Detect which cell encompasses the target text, then output its (X, Y) center coordinate. 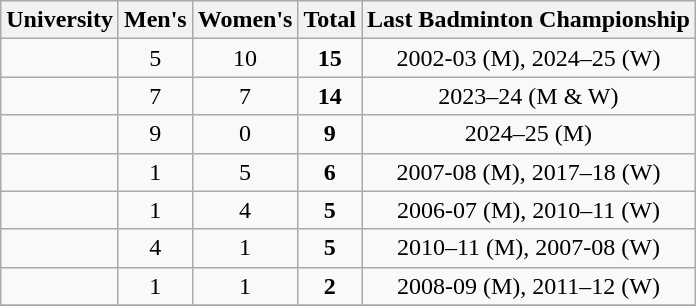
2008-09 (M), 2011–12 (W) (529, 286)
14 (330, 96)
2010–11 (M), 2007-08 (W) (529, 248)
2006-07 (M), 2010–11 (W) (529, 210)
15 (330, 58)
Last Badminton Championship (529, 20)
2 (330, 286)
Women's (245, 20)
Men's (155, 20)
2023–24 (M & W) (529, 96)
2007-08 (M), 2017–18 (W) (529, 172)
Total (330, 20)
2024–25 (M) (529, 134)
10 (245, 58)
6 (330, 172)
2002-03 (M), 2024–25 (W) (529, 58)
University (60, 20)
0 (245, 134)
